Identify which cell holds the provided text, then report its (x, y) central coordinate. 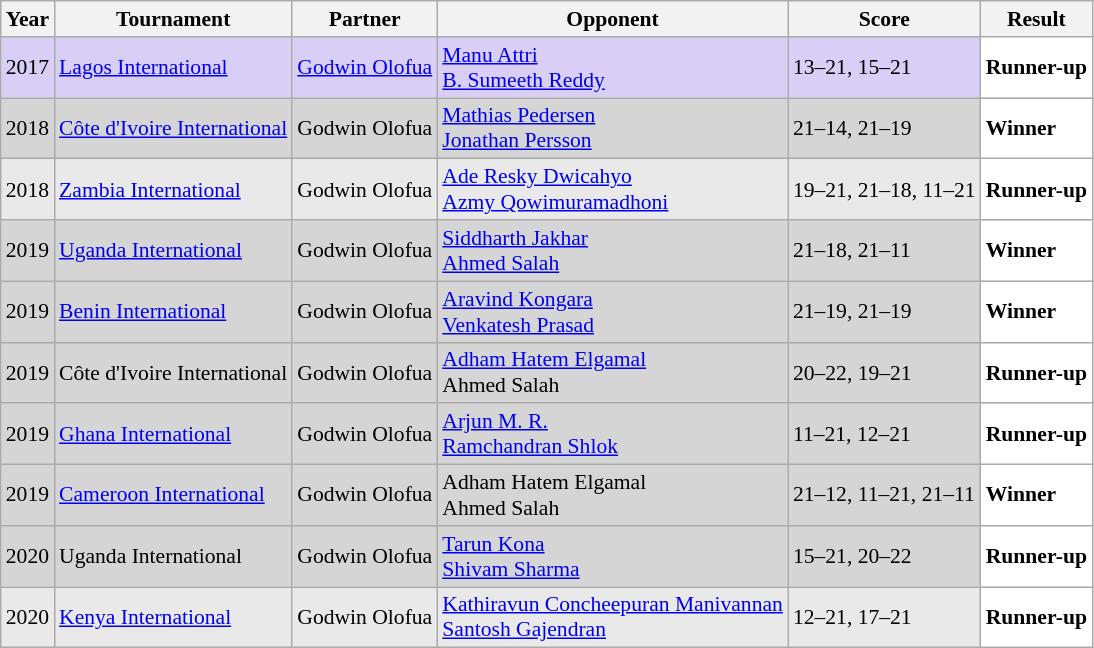
Cameroon International (173, 496)
21–18, 21–11 (884, 250)
Tarun Kona Shivam Sharma (612, 556)
Score (884, 19)
15–21, 20–22 (884, 556)
Siddharth Jakhar Ahmed Salah (612, 250)
11–21, 12–21 (884, 434)
Kathiravun Concheepuran Manivannan Santosh Gajendran (612, 618)
Tournament (173, 19)
Ade Resky Dwicahyo Azmy Qowimuramadhoni (612, 190)
21–14, 21–19 (884, 128)
21–12, 11–21, 21–11 (884, 496)
Opponent (612, 19)
Benin International (173, 312)
19–21, 21–18, 11–21 (884, 190)
Result (1036, 19)
Aravind Kongara Venkatesh Prasad (612, 312)
Mathias Pedersen Jonathan Persson (612, 128)
Zambia International (173, 190)
Lagos International (173, 68)
13–21, 15–21 (884, 68)
Kenya International (173, 618)
20–22, 19–21 (884, 372)
Ghana International (173, 434)
21–19, 21–19 (884, 312)
12–21, 17–21 (884, 618)
Year (28, 19)
Manu Attri B. Sumeeth Reddy (612, 68)
Partner (364, 19)
2017 (28, 68)
Arjun M. R. Ramchandran Shlok (612, 434)
